Locate the cell with the specified text and output its (X, Y) center coordinate. 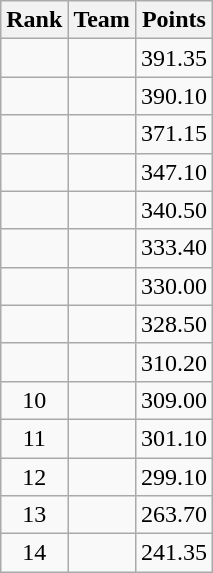
299.10 (174, 477)
390.10 (174, 96)
12 (34, 477)
Team (102, 20)
391.35 (174, 58)
333.40 (174, 248)
330.00 (174, 286)
310.20 (174, 362)
328.50 (174, 324)
309.00 (174, 400)
263.70 (174, 515)
340.50 (174, 210)
347.10 (174, 172)
Points (174, 20)
13 (34, 515)
301.10 (174, 438)
371.15 (174, 134)
11 (34, 438)
241.35 (174, 553)
10 (34, 400)
Rank (34, 20)
14 (34, 553)
